Provide the [X, Y] coordinate of the cell's center where the given text is located.  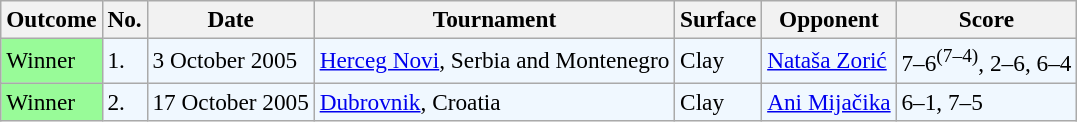
Outcome [52, 19]
6–1, 7–5 [986, 101]
Herceg Novi, Serbia and Montenegro [494, 60]
2. [124, 101]
Nataša Zorić [829, 60]
No. [124, 19]
Date [230, 19]
Opponent [829, 19]
1. [124, 60]
Tournament [494, 19]
17 October 2005 [230, 101]
Score [986, 19]
Dubrovnik, Croatia [494, 101]
Surface [718, 19]
7–6(7–4), 2–6, 6–4 [986, 60]
Ani Mijačika [829, 101]
3 October 2005 [230, 60]
